Find where the given text appears and provide that cell's center as [X, Y] coordinate. 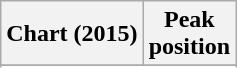
Peakposition [189, 34]
Chart (2015) [72, 34]
